Find where the given text appears and provide that cell's center as [x, y] coordinate. 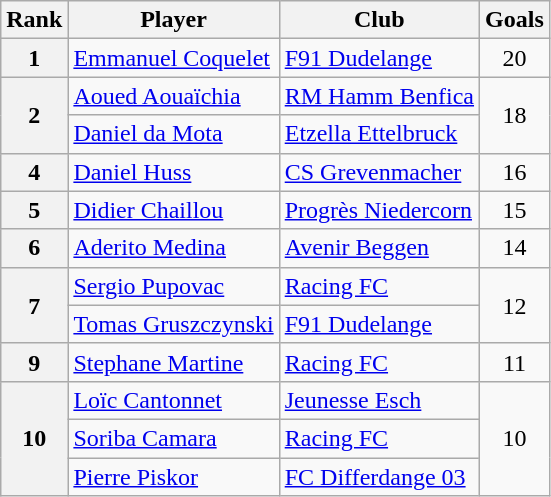
Etzella Ettelbruck [379, 134]
Emmanuel Coquelet [174, 58]
11 [515, 362]
Aderito Medina [174, 248]
Rank [34, 20]
CS Grevenmacher [379, 172]
6 [34, 248]
16 [515, 172]
Jeunesse Esch [379, 400]
9 [34, 362]
7 [34, 305]
Aoued Aouaïchia [174, 96]
Club [379, 20]
Daniel da Mota [174, 134]
Goals [515, 20]
Didier Chaillou [174, 210]
Daniel Huss [174, 172]
FC Differdange 03 [379, 477]
Stephane Martine [174, 362]
RM Hamm Benfica [379, 96]
Loïc Cantonnet [174, 400]
15 [515, 210]
Soriba Camara [174, 438]
18 [515, 115]
1 [34, 58]
Pierre Piskor [174, 477]
Progrès Niedercorn [379, 210]
Tomas Gruszczynski [174, 324]
Avenir Beggen [379, 248]
12 [515, 305]
5 [34, 210]
2 [34, 115]
Player [174, 20]
20 [515, 58]
4 [34, 172]
Sergio Pupovac [174, 286]
14 [515, 248]
